Locate the cell with the specified text and output its [x, y] center coordinate. 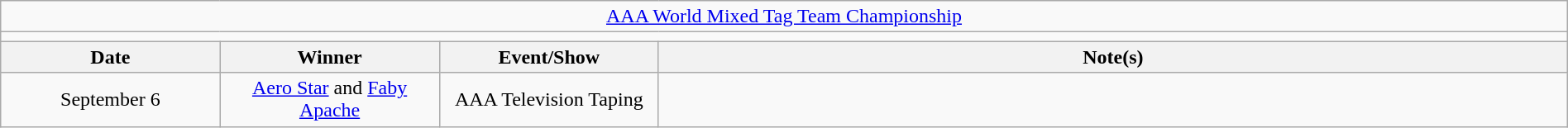
Aero Star and Faby Apache [329, 99]
Note(s) [1113, 57]
Winner [329, 57]
AAA Television Taping [549, 99]
Date [111, 57]
Event/Show [549, 57]
September 6 [111, 99]
AAA World Mixed Tag Team Championship [784, 17]
